Find where the given text appears and provide that cell's center as [x, y] coordinate. 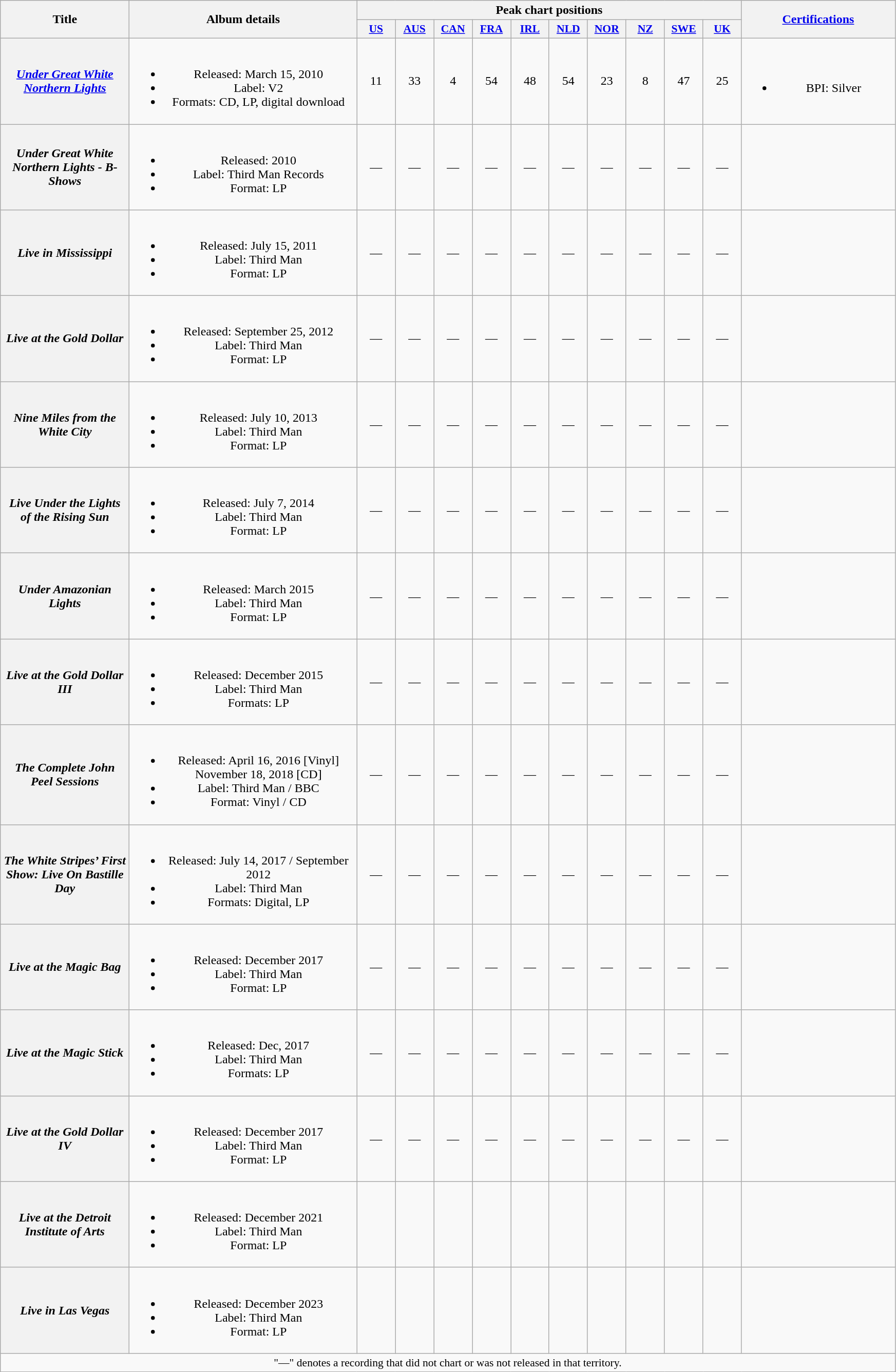
CAN [453, 29]
8 [645, 81]
Released: December 2021Label: Third ManFormat: LP [243, 1225]
Released: July 10, 2013Label: Third ManFormat: LP [243, 424]
Live in Las Vegas [65, 1310]
Nine Miles from the White City [65, 424]
Released: March 15, 2010Label: V2Formats: CD, LP, digital download [243, 81]
UK [722, 29]
The Complete John Peel Sessions [65, 775]
Released: July 7, 2014Label: Third ManFormat: LP [243, 511]
Released: 2010Label: Third Man RecordsFormat: LP [243, 167]
11 [376, 81]
BPI: Silver [818, 81]
NLD [568, 29]
Album details [243, 20]
Released: December 2015Label: Third ManFormats: LP [243, 682]
The White Stripes’ First Show: Live On Bastille Day [65, 874]
Released: December 2023Label: Third ManFormat: LP [243, 1310]
Live at the Gold Dollar IV [65, 1138]
Under Great White Northern Lights - B-Shows [65, 167]
Released: September 25, 2012Label: Third ManFormat: LP [243, 339]
Title [65, 20]
NOR [607, 29]
Live at the Gold Dollar [65, 339]
IRL [530, 29]
Live in Mississippi [65, 253]
Under Amazonian Lights [65, 596]
Released: Dec, 2017Label: Third ManFormats: LP [243, 1053]
47 [684, 81]
Released: March 2015Label: Third ManFormat: LP [243, 596]
"—" denotes a recording that did not chart or was not released in that territory. [448, 1362]
25 [722, 81]
48 [530, 81]
23 [607, 81]
Live Under the Lights of the Rising Sun [65, 511]
33 [415, 81]
NZ [645, 29]
Released: July 14, 2017 / September 2012Label: Third ManFormats: Digital, LP [243, 874]
US [376, 29]
Live at the Detroit Institute of Arts [65, 1225]
Live at the Magic Stick [65, 1053]
FRA [492, 29]
4 [453, 81]
Released: July 15, 2011Label: Third ManFormat: LP [243, 253]
Peak chart positions [549, 10]
Live at the Gold Dollar III [65, 682]
SWE [684, 29]
Live at the Magic Bag [65, 967]
Released: April 16, 2016 [Vinyl] November 18, 2018 [CD]Label: Third Man / BBCFormat: Vinyl / CD [243, 775]
Under Great White Northern Lights [65, 81]
Certifications [818, 20]
AUS [415, 29]
